Output the [x, y] coordinate of the center of the cell containing the given text.  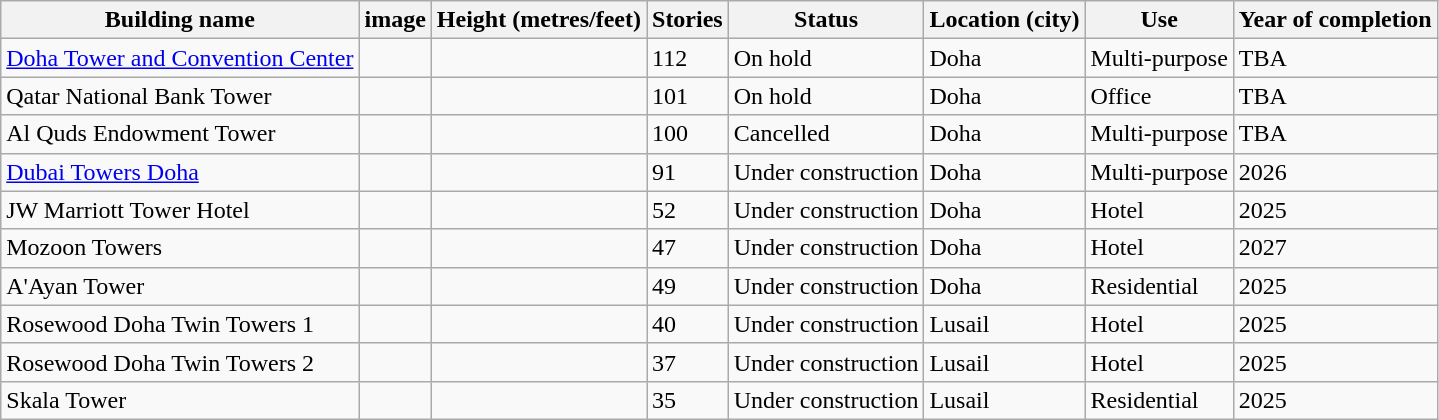
Height (metres/feet) [538, 20]
37 [687, 362]
Dubai Towers Doha [180, 172]
112 [687, 58]
Al Quds Endowment Tower [180, 134]
image [395, 20]
JW Marriott Tower Hotel [180, 210]
Location (city) [1004, 20]
52 [687, 210]
Status [826, 20]
40 [687, 324]
35 [687, 400]
Use [1159, 20]
47 [687, 248]
Skala Tower [180, 400]
101 [687, 96]
Rosewood Doha Twin Towers 2 [180, 362]
Qatar National Bank Tower [180, 96]
91 [687, 172]
Office [1159, 96]
Building name [180, 20]
Stories [687, 20]
Rosewood Doha Twin Towers 1 [180, 324]
A'Ayan Tower [180, 286]
49 [687, 286]
Year of completion [1335, 20]
100 [687, 134]
Doha Tower and Convention Center [180, 58]
Cancelled [826, 134]
2027 [1335, 248]
2026 [1335, 172]
Mozoon Towers [180, 248]
